Extract the (X, Y) coordinate from the center of the cell holding the provided text.  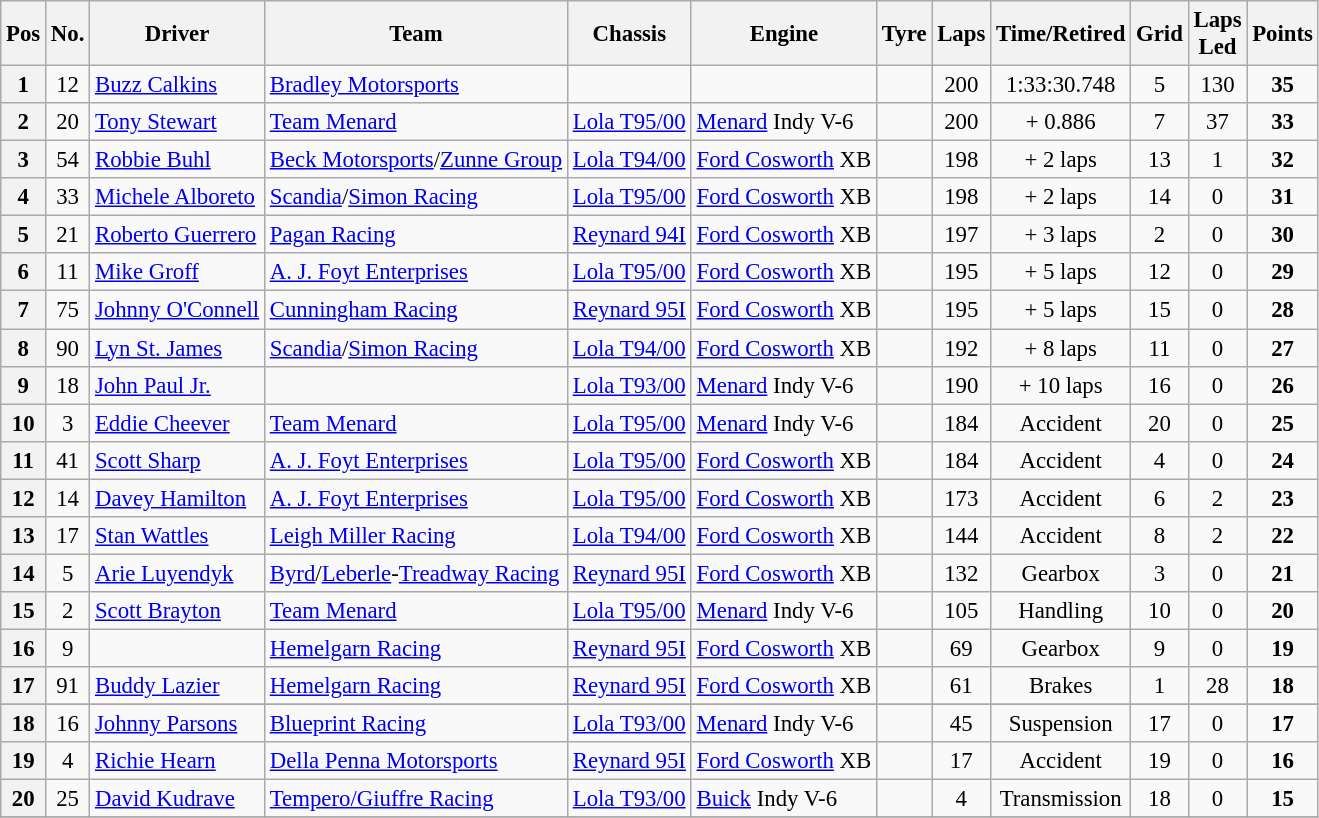
Team (416, 34)
69 (962, 648)
No. (68, 34)
Points (1282, 34)
Buzz Calkins (178, 85)
Scott Brayton (178, 611)
Chassis (629, 34)
Cunningham Racing (416, 310)
75 (68, 310)
197 (962, 235)
32 (1282, 160)
Johnny O'Connell (178, 310)
173 (962, 498)
+ 3 laps (1061, 235)
Tony Stewart (178, 122)
Lyn St. James (178, 348)
Pos (24, 34)
Beck Motorsports/Zunne Group (416, 160)
30 (1282, 235)
Davey Hamilton (178, 498)
91 (68, 686)
+ 10 laps (1061, 385)
Robbie Buhl (178, 160)
Blueprint Racing (416, 724)
Buick Indy V-6 (784, 799)
190 (962, 385)
Arie Luyendyk (178, 573)
26 (1282, 385)
Mike Groff (178, 273)
Reynard 94I (629, 235)
31 (1282, 197)
54 (68, 160)
Handling (1061, 611)
27 (1282, 348)
41 (68, 460)
22 (1282, 536)
John Paul Jr. (178, 385)
Suspension (1061, 724)
Tempero/Giuffre Racing (416, 799)
90 (68, 348)
24 (1282, 460)
192 (962, 348)
Roberto Guerrero (178, 235)
Bradley Motorsports (416, 85)
Brakes (1061, 686)
Pagan Racing (416, 235)
Stan Wattles (178, 536)
Buddy Lazier (178, 686)
132 (962, 573)
35 (1282, 85)
Grid (1160, 34)
Eddie Cheever (178, 423)
Byrd/Leberle-Treadway Racing (416, 573)
61 (962, 686)
Transmission (1061, 799)
1:33:30.748 (1061, 85)
Johnny Parsons (178, 724)
23 (1282, 498)
David Kudrave (178, 799)
144 (962, 536)
Richie Hearn (178, 761)
+ 0.886 (1061, 122)
Michele Alboreto (178, 197)
Driver (178, 34)
Della Penna Motorsports (416, 761)
Leigh Miller Racing (416, 536)
105 (962, 611)
+ 8 laps (1061, 348)
LapsLed (1218, 34)
130 (1218, 85)
37 (1218, 122)
Time/Retired (1061, 34)
45 (962, 724)
29 (1282, 273)
Laps (962, 34)
Engine (784, 34)
Scott Sharp (178, 460)
Tyre (904, 34)
